Extract the [x, y] coordinate from the center of the cell holding the provided text.  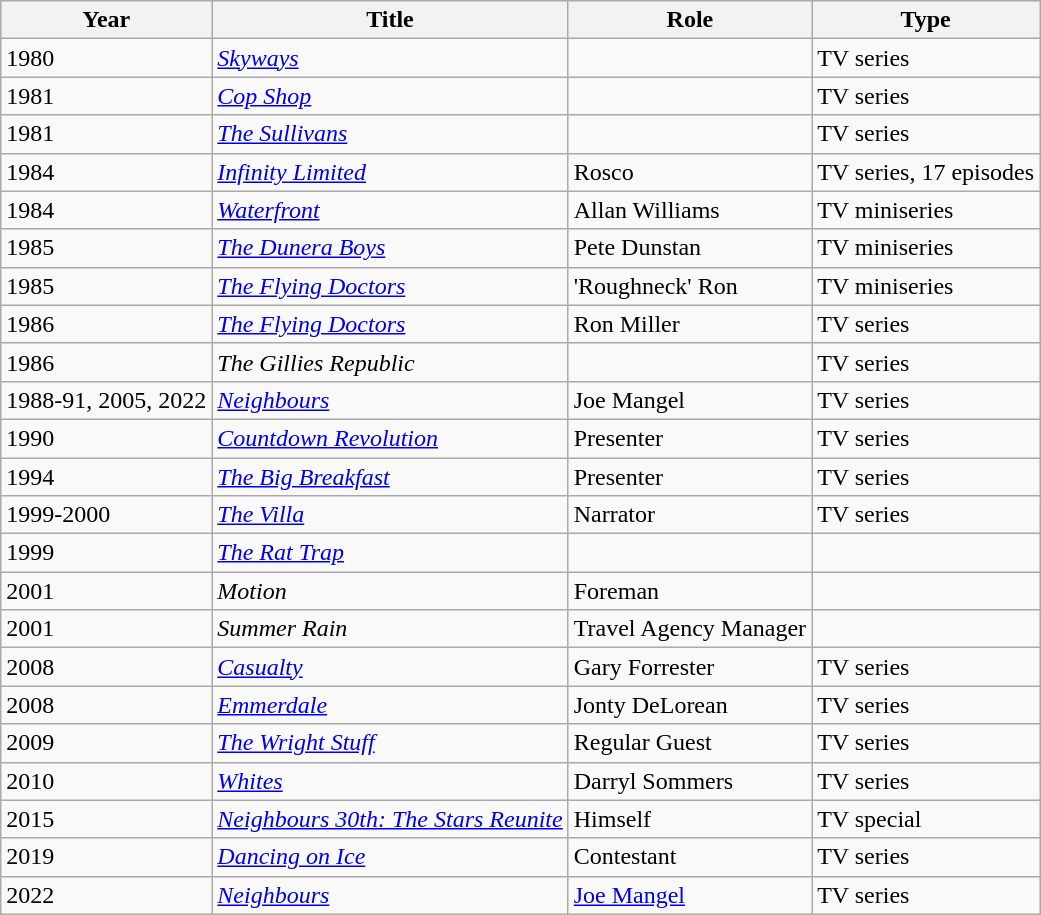
Pete Dunstan [690, 248]
Ron Miller [690, 324]
The Sullivans [390, 134]
Allan Williams [690, 210]
Regular Guest [690, 743]
The Villa [390, 515]
1994 [106, 477]
Year [106, 20]
Contestant [690, 857]
The Wright Stuff [390, 743]
Dancing on Ice [390, 857]
2022 [106, 895]
'Roughneck' Ron [690, 286]
TV special [926, 819]
Title [390, 20]
Travel Agency Manager [690, 629]
Emmerdale [390, 705]
Foreman [690, 591]
The Dunera Boys [390, 248]
Neighbours 30th: The Stars Reunite [390, 819]
The Gillies Republic [390, 362]
1980 [106, 58]
Darryl Sommers [690, 781]
1999 [106, 553]
Motion [390, 591]
Waterfront [390, 210]
Type [926, 20]
The Big Breakfast [390, 477]
Casualty [390, 667]
Jonty DeLorean [690, 705]
TV series, 17 episodes [926, 172]
Narrator [690, 515]
Cop Shop [390, 96]
2015 [106, 819]
The Rat Trap [390, 553]
Skyways [390, 58]
Gary Forrester [690, 667]
1999-2000 [106, 515]
1988-91, 2005, 2022 [106, 400]
Role [690, 20]
Whites [390, 781]
Summer Rain [390, 629]
2010 [106, 781]
Himself [690, 819]
Countdown Revolution [390, 438]
2019 [106, 857]
Infinity Limited [390, 172]
2009 [106, 743]
Rosco [690, 172]
1990 [106, 438]
